Capture the cell that displays the provided text and extract its [X, Y] central coordinate. 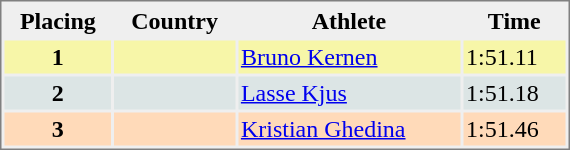
3 [58, 128]
Lasse Kjus [349, 92]
2 [58, 92]
Bruno Kernen [349, 56]
Kristian Ghedina [349, 128]
Country [174, 20]
Time [514, 20]
Athlete [349, 20]
1:51.11 [514, 56]
1 [58, 56]
1:51.18 [514, 92]
Placing [58, 20]
1:51.46 [514, 128]
